Find where the given text appears and provide that cell's center as [x, y] coordinate. 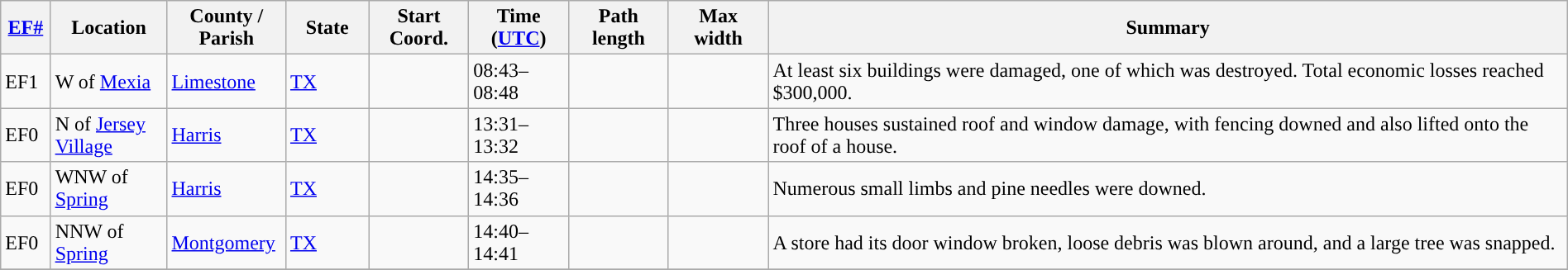
14:35–14:36 [519, 188]
WNW of Spring [109, 188]
At least six buildings were damaged, one of which was destroyed. Total economic losses reached $300,000. [1168, 81]
EF# [26, 28]
A store had its door window broken, loose debris was blown around, and a large tree was snapped. [1168, 243]
EF1 [26, 81]
Time (UTC) [519, 28]
Summary [1168, 28]
14:40–14:41 [519, 243]
County / Parish [227, 28]
NNW of Spring [109, 243]
Limestone [227, 81]
Numerous small limbs and pine needles were downed. [1168, 188]
N of Jersey Village [109, 135]
13:31–13:32 [519, 135]
Max width [718, 28]
08:43–08:48 [519, 81]
Three houses sustained roof and window damage, with fencing downed and also lifted onto the roof of a house. [1168, 135]
Start Coord. [418, 28]
Montgomery [227, 243]
Path length [619, 28]
Location [109, 28]
State [327, 28]
W of Mexia [109, 81]
